Identify which cell holds the provided text, then report its [x, y] central coordinate. 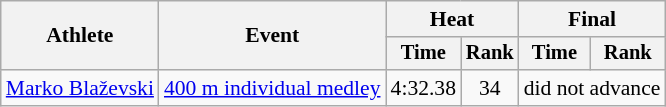
Event [272, 36]
Marko Blaževski [80, 88]
Heat [452, 19]
Final [592, 19]
did not advance [592, 88]
4:32.38 [424, 88]
400 m individual medley [272, 88]
Athlete [80, 36]
34 [490, 88]
